Pinpoint the cell where the given text exists, returning its [X, Y] midpoint coordinate. 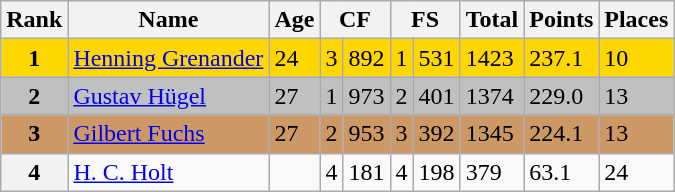
Points [562, 20]
Rank [34, 20]
Gilbert Fuchs [168, 134]
229.0 [562, 96]
FS [425, 20]
237.1 [562, 58]
Name [168, 20]
531 [436, 58]
Total [492, 20]
973 [366, 96]
181 [366, 172]
10 [636, 58]
Gustav Hügel [168, 96]
379 [492, 172]
Places [636, 20]
953 [366, 134]
H. C. Holt [168, 172]
Henning Grenander [168, 58]
1345 [492, 134]
1423 [492, 58]
892 [366, 58]
392 [436, 134]
401 [436, 96]
63.1 [562, 172]
198 [436, 172]
Age [294, 20]
CF [355, 20]
224.1 [562, 134]
1374 [492, 96]
